Detect which cell encompasses the target text, then output its [x, y] center coordinate. 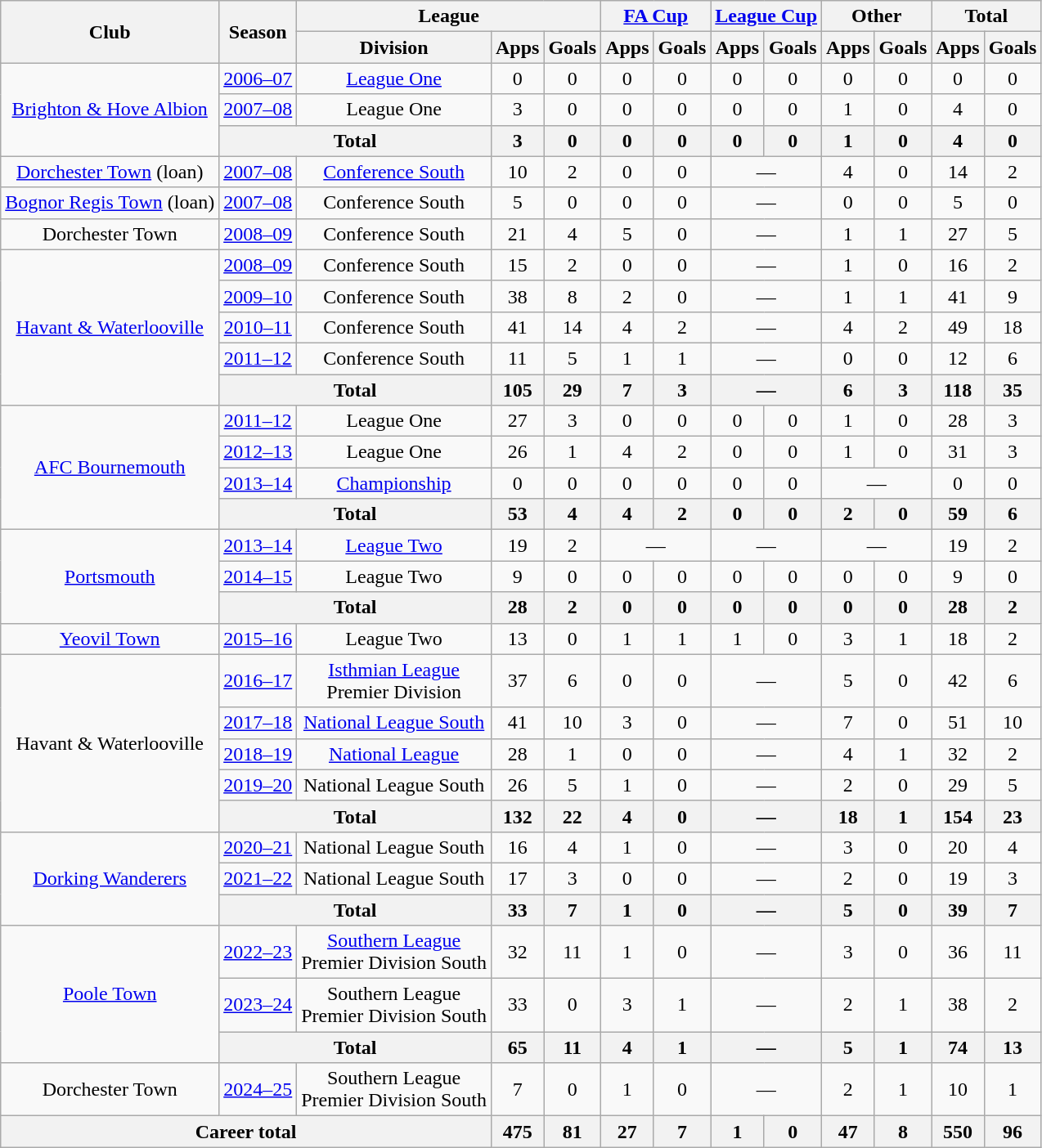
65 [517, 1047]
Career total [246, 1132]
31 [958, 452]
475 [517, 1132]
35 [1013, 390]
Club [110, 32]
2020–21 [258, 847]
2024–25 [258, 1089]
20 [958, 847]
132 [517, 816]
League Cup [766, 16]
59 [958, 514]
2014–15 [258, 576]
2023–24 [258, 1006]
74 [958, 1047]
Bognor Regis Town (loan) [110, 203]
118 [958, 390]
105 [517, 390]
47 [848, 1132]
550 [958, 1132]
36 [958, 952]
21 [517, 234]
2022–23 [258, 952]
2017–18 [258, 723]
Yeovil Town [110, 639]
League [449, 16]
39 [958, 910]
Championship [394, 483]
81 [573, 1132]
2010–11 [258, 327]
Brighton & Hove Albion [110, 110]
AFC Bournemouth [110, 468]
Other [877, 16]
FA Cup [656, 16]
49 [958, 327]
51 [958, 723]
22 [573, 816]
Division [394, 47]
53 [517, 514]
2009–10 [258, 296]
2019–20 [258, 785]
42 [958, 680]
2018–19 [258, 754]
2012–13 [258, 452]
2006–07 [258, 78]
2021–22 [258, 878]
Poole Town [110, 994]
96 [1013, 1132]
37 [517, 680]
Isthmian LeaguePremier Division [394, 680]
2015–16 [258, 639]
Dorchester Town (loan) [110, 172]
2016–17 [258, 680]
12 [958, 358]
Season [258, 32]
Dorking Wanderers [110, 878]
154 [958, 816]
Portsmouth [110, 576]
23 [1013, 816]
15 [517, 265]
17 [517, 878]
National League [394, 754]
